Pinpoint the cell where the given text exists, returning its (x, y) midpoint coordinate. 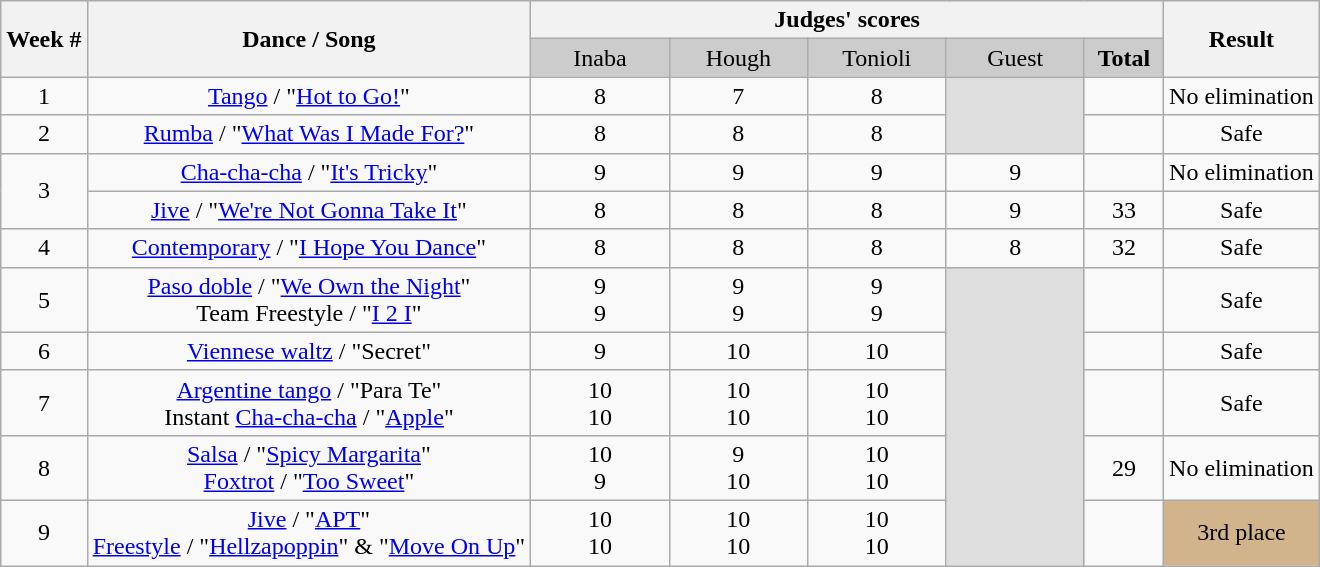
Result (1242, 39)
Total (1124, 58)
6 (44, 351)
Viennese waltz / "Secret" (309, 351)
33 (1124, 210)
5 (44, 300)
Tango / "Hot to Go!" (309, 96)
Inaba (600, 58)
Contemporary / "I Hope You Dance" (309, 248)
109 (600, 468)
Paso doble / "We Own the Night"Team Freestyle / "I 2 I" (309, 300)
Tonioli (877, 58)
Salsa / "Spicy Margarita"Foxtrot / "Too Sweet" (309, 468)
Jive / "APT"Freestyle / "Hellzapoppin" & "Move On Up" (309, 532)
4 (44, 248)
32 (1124, 248)
Jive / "We're Not Gonna Take It" (309, 210)
Rumba / "What Was I Made For?" (309, 134)
29 (1124, 468)
Hough (738, 58)
Week # (44, 39)
Cha-cha-cha / "It's Tricky" (309, 172)
2 (44, 134)
910 (738, 468)
3 (44, 191)
Argentine tango / "Para Te"Instant Cha-cha-cha / "Apple" (309, 402)
Guest (1015, 58)
Judges' scores (848, 20)
Dance / Song (309, 39)
3rd place (1242, 532)
1 (44, 96)
